From the cell containing the given text, extract its center point as [x, y] coordinate. 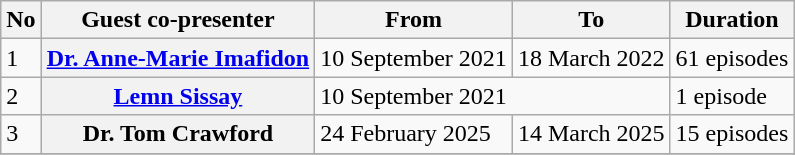
18 March 2022 [591, 58]
Dr. Tom Crawford [178, 134]
To [591, 20]
3 [21, 134]
15 episodes [732, 134]
61 episodes [732, 58]
14 March 2025 [591, 134]
Lemn Sissay [178, 96]
No [21, 20]
24 February 2025 [414, 134]
1 [21, 58]
From [414, 20]
Duration [732, 20]
1 episode [732, 96]
2 [21, 96]
Guest co-presenter [178, 20]
Dr. Anne-Marie Imafidon [178, 58]
